For the text-containing cell, return its midpoint in [x, y] coordinate format. 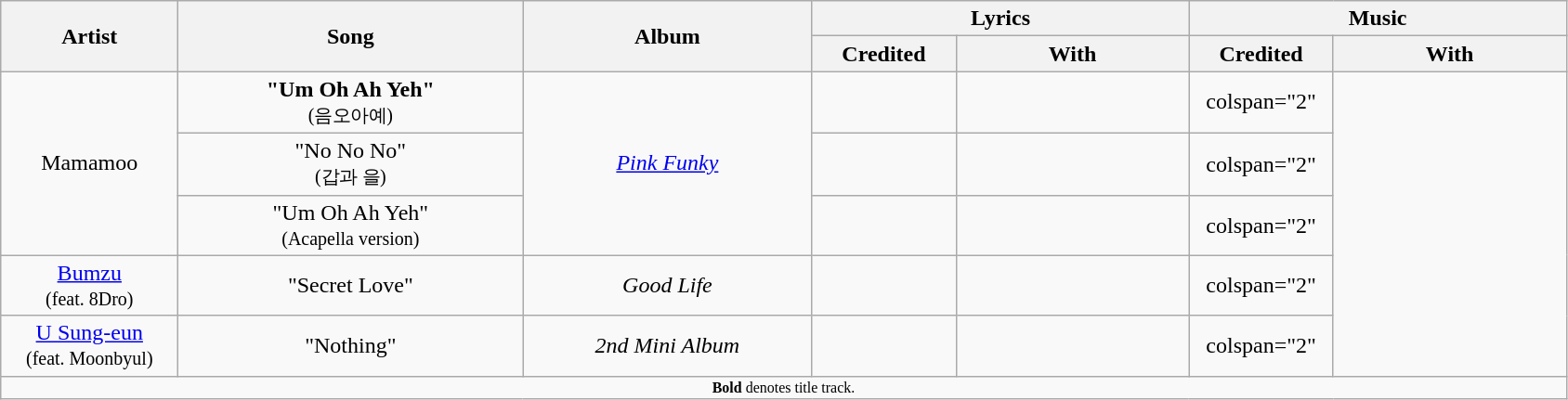
2nd Mini Album [667, 345]
Pink Funky [667, 163]
Bold denotes title track. [784, 387]
"Secret Love" [351, 286]
Album [667, 36]
"Um Oh Ah Yeh" (Acapella version) [351, 225]
Song [351, 36]
Music [1378, 19]
Lyrics [1000, 19]
"Nothing" [351, 345]
"No No No" (갑과 을) [351, 163]
"Um Oh Ah Yeh" (음오아예) [351, 102]
Good Life [667, 286]
Bumzu (feat. 8Dro) [89, 286]
Artist [89, 36]
Mamamoo [89, 163]
U Sung-eun (feat. Moonbyul) [89, 345]
